Provide the [X, Y] coordinate of the cell's center where the given text is located.  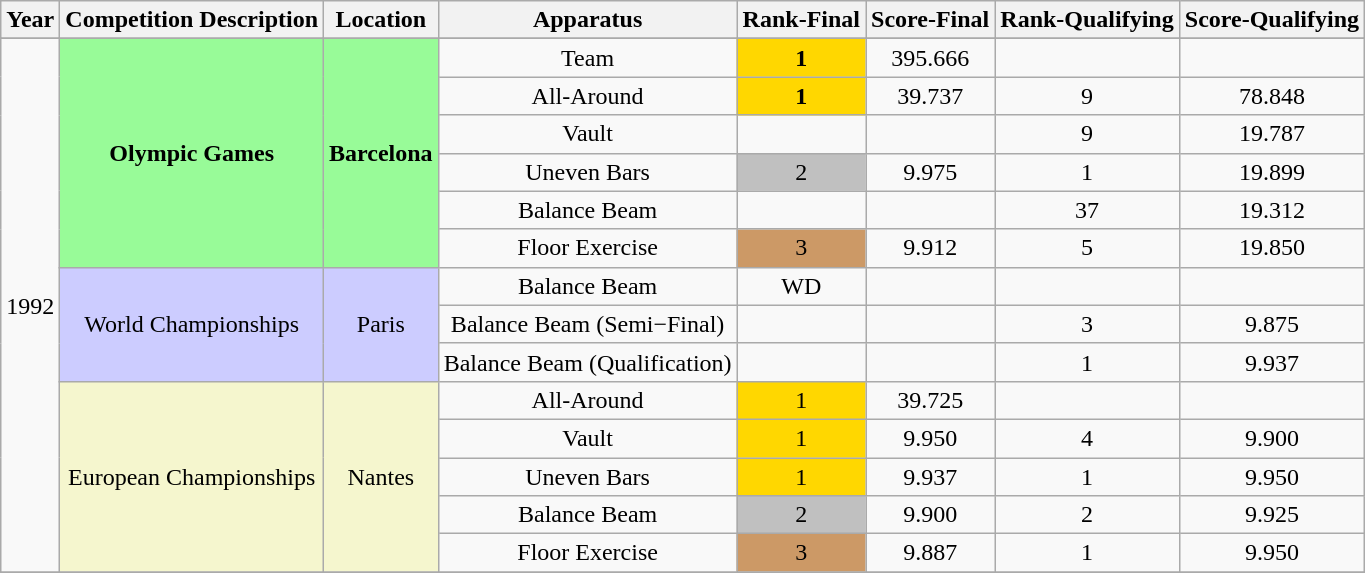
9.925 [1272, 515]
9.887 [930, 553]
Barcelona [382, 153]
Team [588, 58]
9.912 [930, 248]
39.737 [930, 96]
Competition Description [192, 20]
37 [1087, 210]
5 [1087, 248]
Balance Beam (Qualification) [588, 362]
Rank-Final [801, 20]
Balance Beam (Semi−Final) [588, 324]
19.787 [1272, 134]
World Championships [192, 324]
Nantes [382, 476]
WD [801, 286]
Location [382, 20]
78.848 [1272, 96]
19.899 [1272, 172]
Year [30, 20]
Apparatus [588, 20]
Rank-Qualifying [1087, 20]
395.666 [930, 58]
19.850 [1272, 248]
Score-Final [930, 20]
9.875 [1272, 324]
19.312 [1272, 210]
European Championships [192, 476]
Paris [382, 324]
4 [1087, 438]
39.725 [930, 400]
9.975 [930, 172]
Score-Qualifying [1272, 20]
Olympic Games [192, 153]
1992 [30, 306]
